Provide the (x, y) coordinate of the cell's center where the given text is located.  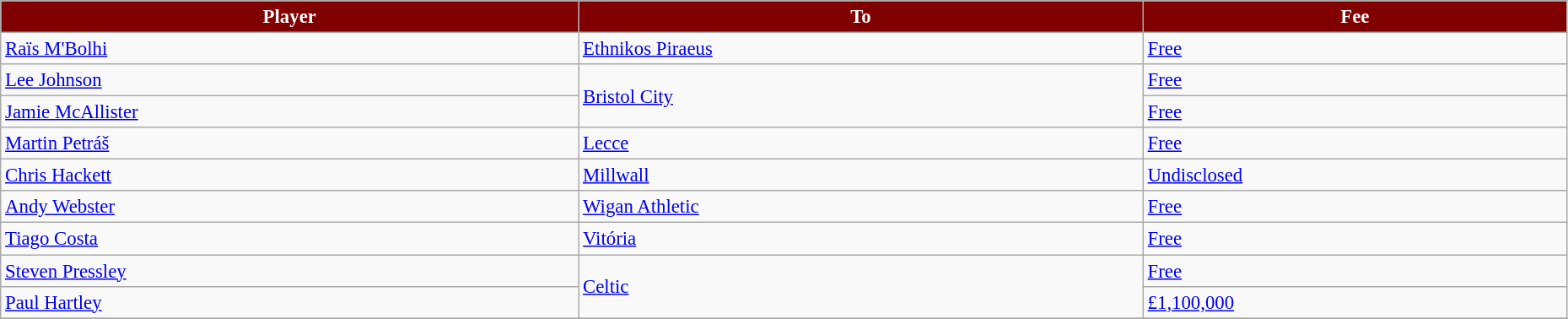
Fee (1355, 17)
Celtic (861, 287)
To (861, 17)
Raïs M'Bolhi (290, 49)
Tiago Costa (290, 239)
Ethnikos Piraeus (861, 49)
Millwall (861, 176)
Lecce (861, 143)
Andy Webster (290, 207)
Lee Johnson (290, 80)
Steven Pressley (290, 271)
Vitória (861, 239)
Jamie McAllister (290, 112)
Bristol City (861, 96)
Martin Petráš (290, 143)
Chris Hackett (290, 176)
Paul Hartley (290, 302)
£1,100,000 (1355, 302)
Wigan Athletic (861, 207)
Undisclosed (1355, 176)
Player (290, 17)
